Scan for the cell matching the given text and deliver its [X, Y] coordinate at center. 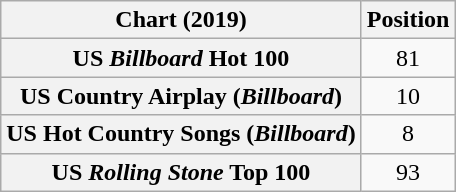
US Rolling Stone Top 100 [181, 172]
Position [408, 20]
US Billboard Hot 100 [181, 58]
8 [408, 134]
US Country Airplay (Billboard) [181, 96]
10 [408, 96]
US Hot Country Songs (Billboard) [181, 134]
Chart (2019) [181, 20]
93 [408, 172]
81 [408, 58]
